Return the [X, Y] coordinate for the center point of the cell that contains the specified text.  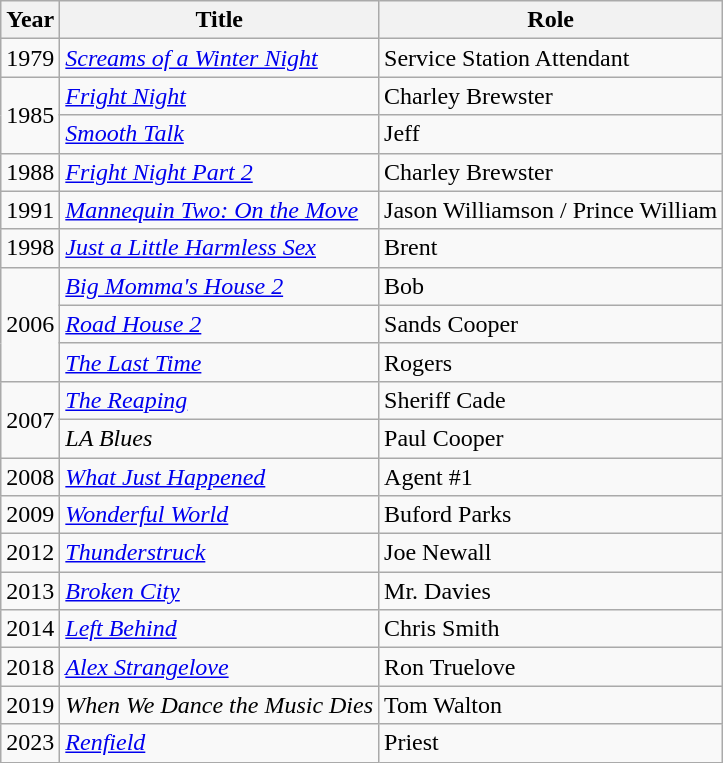
Screams of a Winter Night [220, 58]
Buford Parks [551, 515]
Alex Strangelove [220, 667]
Mannequin Two: On the Move [220, 210]
2013 [30, 591]
Agent #1 [551, 477]
Thunderstruck [220, 553]
2007 [30, 419]
1988 [30, 172]
1991 [30, 210]
2018 [30, 667]
2012 [30, 553]
Bob [551, 286]
Tom Walton [551, 705]
LA Blues [220, 438]
Sands Cooper [551, 324]
1998 [30, 248]
The Last Time [220, 362]
Title [220, 20]
Jeff [551, 134]
Mr. Davies [551, 591]
2023 [30, 743]
2014 [30, 629]
Role [551, 20]
Ron Truelove [551, 667]
2009 [30, 515]
1985 [30, 115]
Fright Night [220, 96]
Fright Night Part 2 [220, 172]
2008 [30, 477]
Priest [551, 743]
Brent [551, 248]
Year [30, 20]
Left Behind [220, 629]
2006 [30, 324]
Wonderful World [220, 515]
Joe Newall [551, 553]
Road House 2 [220, 324]
Sheriff Cade [551, 400]
What Just Happened [220, 477]
The Reaping [220, 400]
Smooth Talk [220, 134]
Chris Smith [551, 629]
When We Dance the Music Dies [220, 705]
2019 [30, 705]
1979 [30, 58]
Broken City [220, 591]
Jason Williamson / Prince William [551, 210]
Service Station Attendant [551, 58]
Big Momma's House 2 [220, 286]
Just a Little Harmless Sex [220, 248]
Rogers [551, 362]
Paul Cooper [551, 438]
Renfield [220, 743]
